Output the [x, y] coordinate of the center of the cell containing the given text.  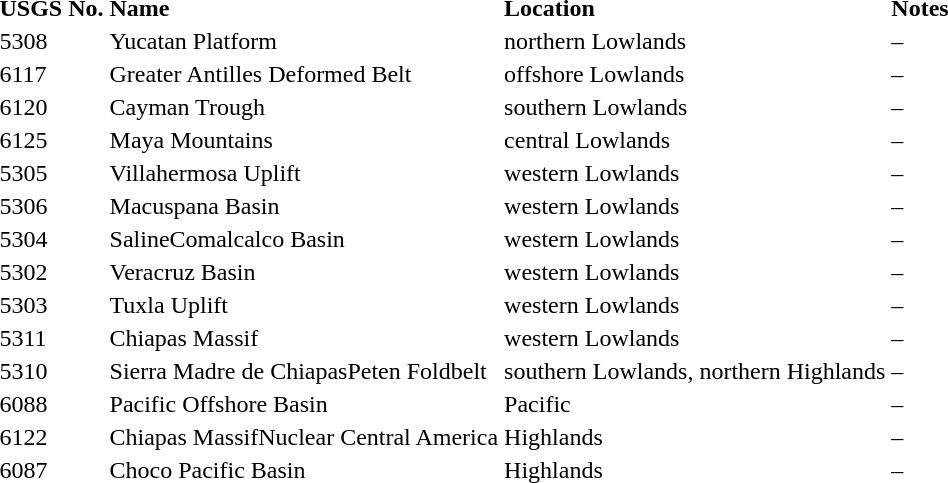
Greater Antilles Deformed Belt [304, 74]
Veracruz Basin [304, 272]
southern Lowlands, northern Highlands [695, 371]
Chiapas MassifNuclear Central America [304, 437]
offshore Lowlands [695, 74]
Villahermosa Uplift [304, 173]
Tuxla Uplift [304, 305]
SalineComalcalco Basin [304, 239]
Sierra Madre de ChiapasPeten Foldbelt [304, 371]
Macuspana Basin [304, 206]
Chiapas Massif [304, 338]
Yucatan Platform [304, 41]
Pacific [695, 404]
northern Lowlands [695, 41]
Highlands [695, 437]
southern Lowlands [695, 107]
Maya Mountains [304, 140]
Pacific Offshore Basin [304, 404]
Cayman Trough [304, 107]
central Lowlands [695, 140]
